Capture the cell that displays the provided text and extract its [X, Y] central coordinate. 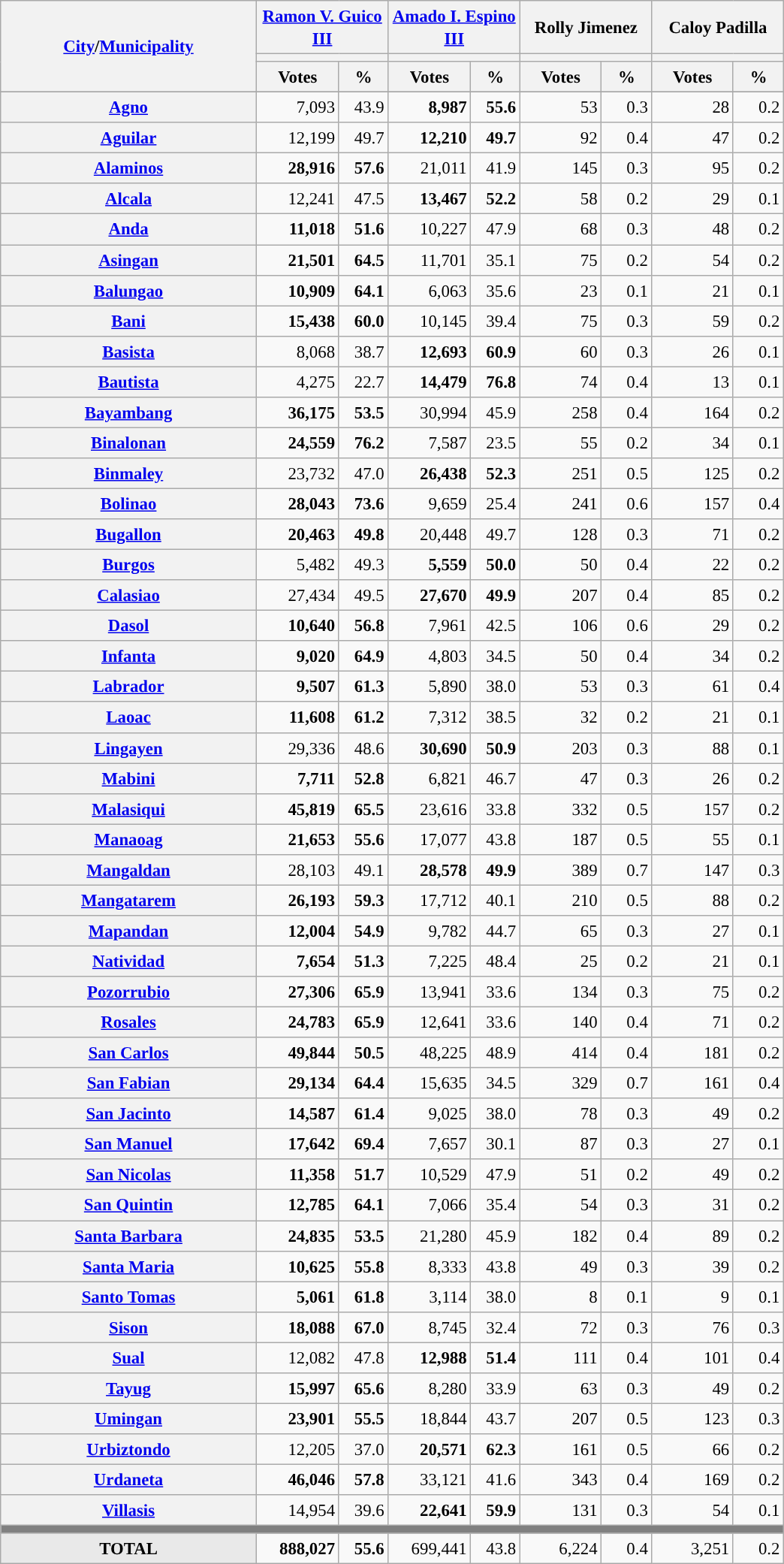
52.2 [496, 198]
41.6 [496, 1480]
10,227 [430, 230]
11,018 [297, 230]
123 [692, 1418]
55.5 [363, 1418]
12,241 [297, 198]
25 [561, 962]
23.5 [496, 443]
145 [561, 168]
61.4 [363, 1113]
6,821 [430, 778]
San Manuel [129, 1145]
46.7 [496, 778]
131 [561, 1510]
28,103 [297, 870]
33.9 [496, 1388]
59.9 [496, 1510]
181 [692, 1053]
Sison [129, 1327]
Santo Tomas [129, 1297]
35.1 [496, 260]
Manaoag [129, 840]
30,994 [430, 413]
17,642 [297, 1145]
29,134 [297, 1083]
7,654 [297, 962]
12,785 [297, 1205]
Rosales [129, 1023]
45,819 [297, 808]
12,082 [297, 1358]
Umingan [129, 1418]
28,916 [297, 168]
10,529 [430, 1175]
3,114 [430, 1297]
Binalonan [129, 443]
329 [561, 1083]
9,020 [297, 657]
6,063 [430, 290]
San Carlos [129, 1053]
67.0 [363, 1327]
60.0 [363, 322]
Mapandan [129, 931]
343 [561, 1480]
Alaminos [129, 168]
65.5 [363, 808]
25.4 [496, 503]
11,701 [430, 260]
8,280 [430, 1388]
5,482 [297, 565]
9,782 [430, 931]
8 [561, 1297]
Basista [129, 352]
18,088 [297, 1327]
Agno [129, 108]
7,093 [297, 108]
23,901 [297, 1418]
61 [692, 687]
63 [561, 1388]
35.6 [496, 290]
203 [561, 748]
32 [561, 718]
15,438 [297, 322]
95 [692, 168]
258 [561, 413]
12,988 [430, 1358]
Sual [129, 1358]
3,251 [692, 1549]
33,121 [430, 1480]
8,745 [430, 1327]
Malasiqui [129, 808]
50.9 [496, 748]
251 [561, 473]
64.9 [363, 657]
14,479 [430, 382]
888,027 [297, 1549]
57.6 [363, 168]
Aguilar [129, 138]
49.1 [363, 870]
12,210 [430, 138]
9 [692, 1297]
72 [561, 1327]
49,844 [297, 1053]
Dasol [129, 627]
389 [561, 870]
Binmaley [129, 473]
65.6 [363, 1388]
21,501 [297, 260]
22,641 [430, 1510]
92 [561, 138]
111 [561, 1358]
7,711 [297, 778]
20,571 [430, 1450]
12,693 [430, 352]
61.2 [363, 718]
27,306 [297, 992]
Rolly Jimenez [586, 27]
7,225 [430, 962]
76 [692, 1327]
134 [561, 992]
48.6 [363, 748]
13,941 [430, 992]
49.5 [363, 595]
Ramon V. Guico III [322, 27]
28,043 [297, 503]
13 [692, 382]
64.4 [363, 1083]
65 [561, 931]
48.9 [496, 1053]
Mangatarem [129, 900]
Natividad [129, 962]
74 [561, 382]
San Nicolas [129, 1175]
38.7 [363, 352]
Santa Maria [129, 1267]
39.4 [496, 322]
12,641 [430, 1023]
106 [561, 627]
Calasiao [129, 595]
28 [692, 108]
8,987 [430, 108]
7,312 [430, 718]
8,068 [297, 352]
15,635 [430, 1083]
699,441 [430, 1549]
Santa Barbara [129, 1236]
187 [561, 840]
San Fabian [129, 1083]
26,438 [430, 473]
28,578 [430, 870]
61.8 [363, 1297]
30.1 [496, 1145]
24,835 [297, 1236]
49.3 [363, 565]
10,909 [297, 290]
8,333 [430, 1267]
101 [692, 1358]
18,844 [430, 1418]
Tayug [129, 1388]
76.8 [496, 382]
52.8 [363, 778]
TOTAL [129, 1549]
61.3 [363, 687]
51.6 [363, 230]
Laoac [129, 718]
Villasis [129, 1510]
89 [692, 1236]
62.3 [496, 1450]
7,961 [430, 627]
60.9 [496, 352]
17,077 [430, 840]
29,336 [297, 748]
30,690 [430, 748]
27,434 [297, 595]
66 [692, 1450]
414 [561, 1053]
64.5 [363, 260]
21,011 [430, 168]
Mabini [129, 778]
6,224 [561, 1549]
Infanta [129, 657]
87 [561, 1145]
Bugallon [129, 535]
14,587 [297, 1113]
37.0 [363, 1450]
48 [692, 230]
59 [692, 322]
41.9 [496, 168]
73.6 [363, 503]
10,625 [297, 1267]
210 [561, 900]
Balungao [129, 290]
San Quintin [129, 1205]
22.7 [363, 382]
42.5 [496, 627]
51.4 [496, 1358]
44.7 [496, 931]
38.5 [496, 718]
Caloy Padilla [718, 27]
182 [561, 1236]
Bayambang [129, 413]
43.7 [496, 1418]
47.5 [363, 198]
San Jacinto [129, 1113]
55.8 [363, 1267]
241 [561, 503]
51.3 [363, 962]
23,616 [430, 808]
Amado I. Espino III [454, 27]
140 [561, 1023]
58 [561, 198]
14,954 [297, 1510]
36,175 [297, 413]
9,507 [297, 687]
City/Municipality [129, 47]
85 [692, 595]
23,732 [297, 473]
21,653 [297, 840]
76.2 [363, 443]
68 [561, 230]
26,193 [297, 900]
46,046 [297, 1480]
48.4 [496, 962]
35.4 [496, 1205]
Urdaneta [129, 1480]
52.3 [496, 473]
9,659 [430, 503]
15,997 [297, 1388]
4,275 [297, 382]
47.8 [363, 1358]
50.5 [363, 1053]
332 [561, 808]
48,225 [430, 1053]
125 [692, 473]
Lingayen [129, 748]
27,670 [430, 595]
13,467 [430, 198]
50.0 [496, 565]
10,145 [430, 322]
54.9 [363, 931]
31 [692, 1205]
20,463 [297, 535]
51 [561, 1175]
5,890 [430, 687]
Alcala [129, 198]
5,559 [430, 565]
22 [692, 565]
39 [692, 1267]
128 [561, 535]
12,199 [297, 138]
57.8 [363, 1480]
39.6 [363, 1510]
Bautista [129, 382]
69.4 [363, 1145]
49.8 [363, 535]
47.0 [363, 473]
Urbiztondo [129, 1450]
32.4 [496, 1327]
Labrador [129, 687]
7,066 [430, 1205]
9,025 [430, 1113]
4,803 [430, 657]
Pozorrubio [129, 992]
78 [561, 1113]
24,783 [297, 1023]
33.8 [496, 808]
147 [692, 870]
43.9 [363, 108]
12,205 [297, 1450]
59.3 [363, 900]
Bolinao [129, 503]
Asingan [129, 260]
60 [561, 352]
7,587 [430, 443]
Burgos [129, 565]
Bani [129, 322]
24,559 [297, 443]
56.8 [363, 627]
20,448 [430, 535]
10,640 [297, 627]
12,004 [297, 931]
5,061 [297, 1297]
21,280 [430, 1236]
Anda [129, 230]
169 [692, 1480]
164 [692, 413]
17,712 [430, 900]
7,657 [430, 1145]
11,358 [297, 1175]
11,608 [297, 718]
23 [561, 290]
40.1 [496, 900]
51.7 [363, 1175]
Mangaldan [129, 870]
